From the cell containing the given text, extract its center point as [X, Y] coordinate. 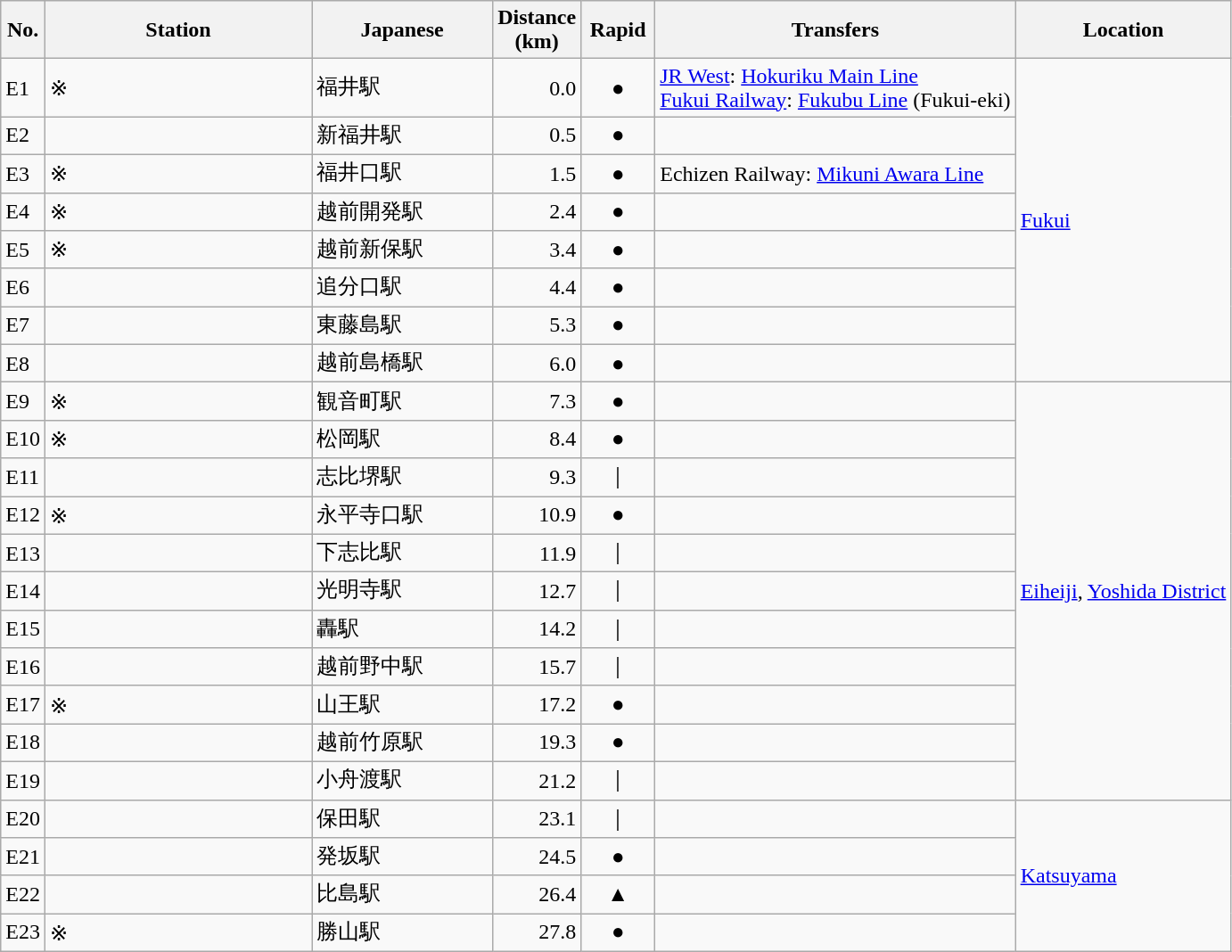
19.3 [537, 743]
下志比駅 [403, 553]
24.5 [537, 858]
23.1 [537, 818]
11.9 [537, 553]
E20 [23, 818]
東藤島駅 [403, 326]
10.9 [537, 515]
Station [178, 30]
E4 [23, 212]
E18 [23, 743]
松岡駅 [403, 439]
越前野中駅 [403, 667]
志比堺駅 [403, 478]
26.4 [537, 895]
E5 [23, 250]
E6 [23, 287]
福井駅 [403, 87]
27.8 [537, 932]
Echizen Railway: Mikuni Awara Line [835, 173]
E12 [23, 515]
E19 [23, 781]
E10 [23, 439]
E9 [23, 401]
轟駅 [403, 629]
6.0 [537, 364]
Fukui [1123, 221]
E21 [23, 858]
5.3 [537, 326]
Rapid [619, 30]
山王駅 [403, 704]
E16 [23, 667]
E7 [23, 326]
保田駅 [403, 818]
発坂駅 [403, 858]
永平寺口駅 [403, 515]
Distance (km) [537, 30]
E15 [23, 629]
Eiheiji, Yoshida District [1123, 591]
1.5 [537, 173]
E1 [23, 87]
No. [23, 30]
E23 [23, 932]
新福井駅 [403, 135]
Transfers [835, 30]
越前新保駅 [403, 250]
4.4 [537, 287]
E22 [23, 895]
7.3 [537, 401]
E3 [23, 173]
12.7 [537, 592]
17.2 [537, 704]
越前竹原駅 [403, 743]
8.4 [537, 439]
越前島橋駅 [403, 364]
E8 [23, 364]
越前開発駅 [403, 212]
9.3 [537, 478]
E11 [23, 478]
勝山駅 [403, 932]
比島駅 [403, 895]
E2 [23, 135]
0.0 [537, 87]
0.5 [537, 135]
E14 [23, 592]
福井口駅 [403, 173]
15.7 [537, 667]
光明寺駅 [403, 592]
3.4 [537, 250]
Japanese [403, 30]
2.4 [537, 212]
Location [1123, 30]
E13 [23, 553]
▲ [619, 895]
追分口駅 [403, 287]
Katsuyama [1123, 875]
E17 [23, 704]
21.2 [537, 781]
観音町駅 [403, 401]
JR West: Hokuriku Main LineFukui Railway: Fukubu Line (Fukui-eki) [835, 87]
小舟渡駅 [403, 781]
14.2 [537, 629]
